Search for the cell housing the specified text and yield its (x, y) center coordinate. 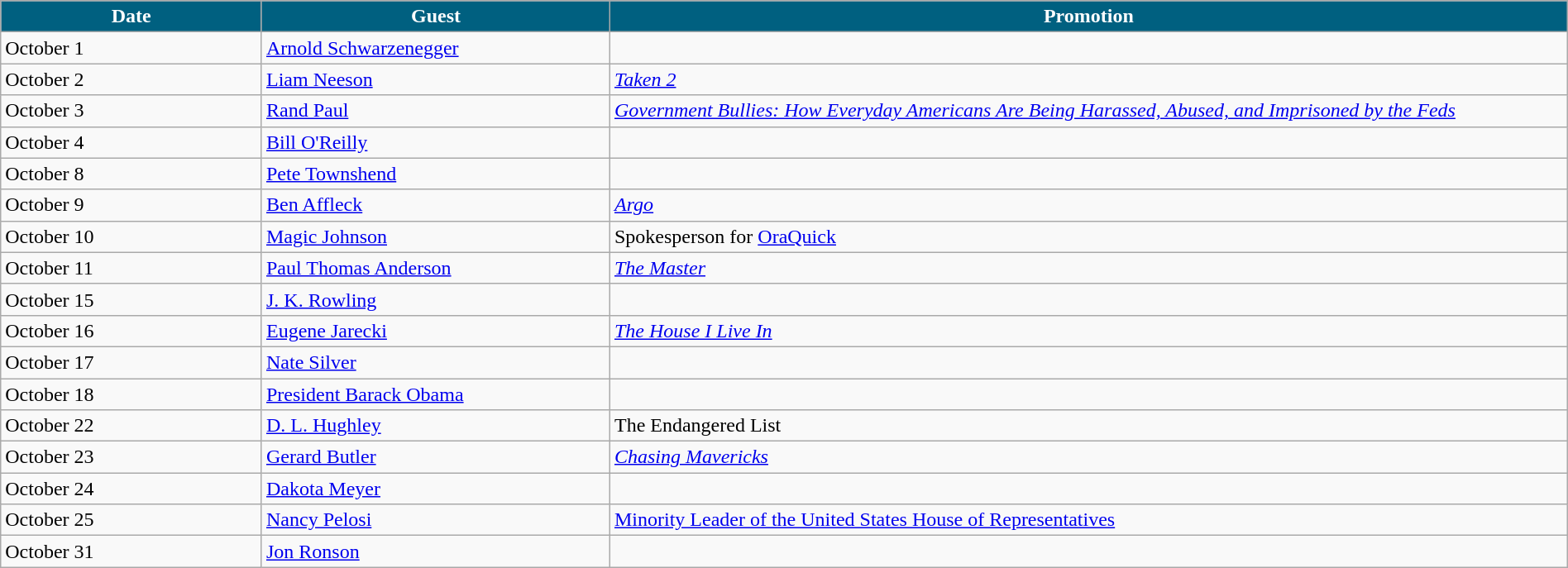
Arnold Schwarzenegger (435, 48)
The Master (1088, 268)
October 31 (131, 551)
Guest (435, 17)
Spokesperson for OraQuick (1088, 236)
Gerard Butler (435, 457)
Liam Neeson (435, 79)
October 8 (131, 174)
Taken 2 (1088, 79)
President Barack Obama (435, 394)
Chasing Mavericks (1088, 457)
October 24 (131, 489)
Pete Townshend (435, 174)
October 2 (131, 79)
October 1 (131, 48)
Paul Thomas Anderson (435, 268)
October 15 (131, 299)
The House I Live In (1088, 331)
Date (131, 17)
October 3 (131, 111)
October 4 (131, 142)
Promotion (1088, 17)
October 22 (131, 426)
D. L. Hughley (435, 426)
Eugene Jarecki (435, 331)
October 17 (131, 362)
October 23 (131, 457)
October 11 (131, 268)
Jon Ronson (435, 551)
October 9 (131, 205)
Nate Silver (435, 362)
October 16 (131, 331)
Argo (1088, 205)
Magic Johnson (435, 236)
Bill O'Reilly (435, 142)
October 10 (131, 236)
Minority Leader of the United States House of Representatives (1088, 520)
Ben Affleck (435, 205)
J. K. Rowling (435, 299)
Nancy Pelosi (435, 520)
October 25 (131, 520)
October 18 (131, 394)
Rand Paul (435, 111)
Government Bullies: How Everyday Americans Are Being Harassed, Abused, and Imprisoned by the Feds (1088, 111)
Dakota Meyer (435, 489)
The Endangered List (1088, 426)
